Return [x, y] of the center of cell containing provided text 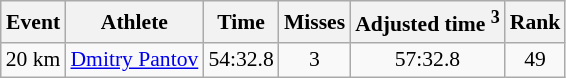
Adjusted time 3 [428, 22]
3 [314, 60]
Event [34, 22]
Rank [536, 22]
Time [240, 22]
Dmitry Pantov [134, 60]
54:32.8 [240, 60]
20 km [34, 60]
57:32.8 [428, 60]
Athlete [134, 22]
Misses [314, 22]
49 [536, 60]
